Determine the [X, Y] coordinate at the center of the cell enclosing the given text.  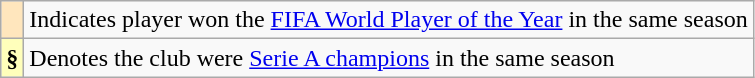
Indicates player won the FIFA World Player of the Year in the same season [388, 20]
Denotes the club were Serie A champions in the same season [388, 58]
§ [12, 58]
